Extract the (X, Y) coordinate from the center of the cell holding the provided text.  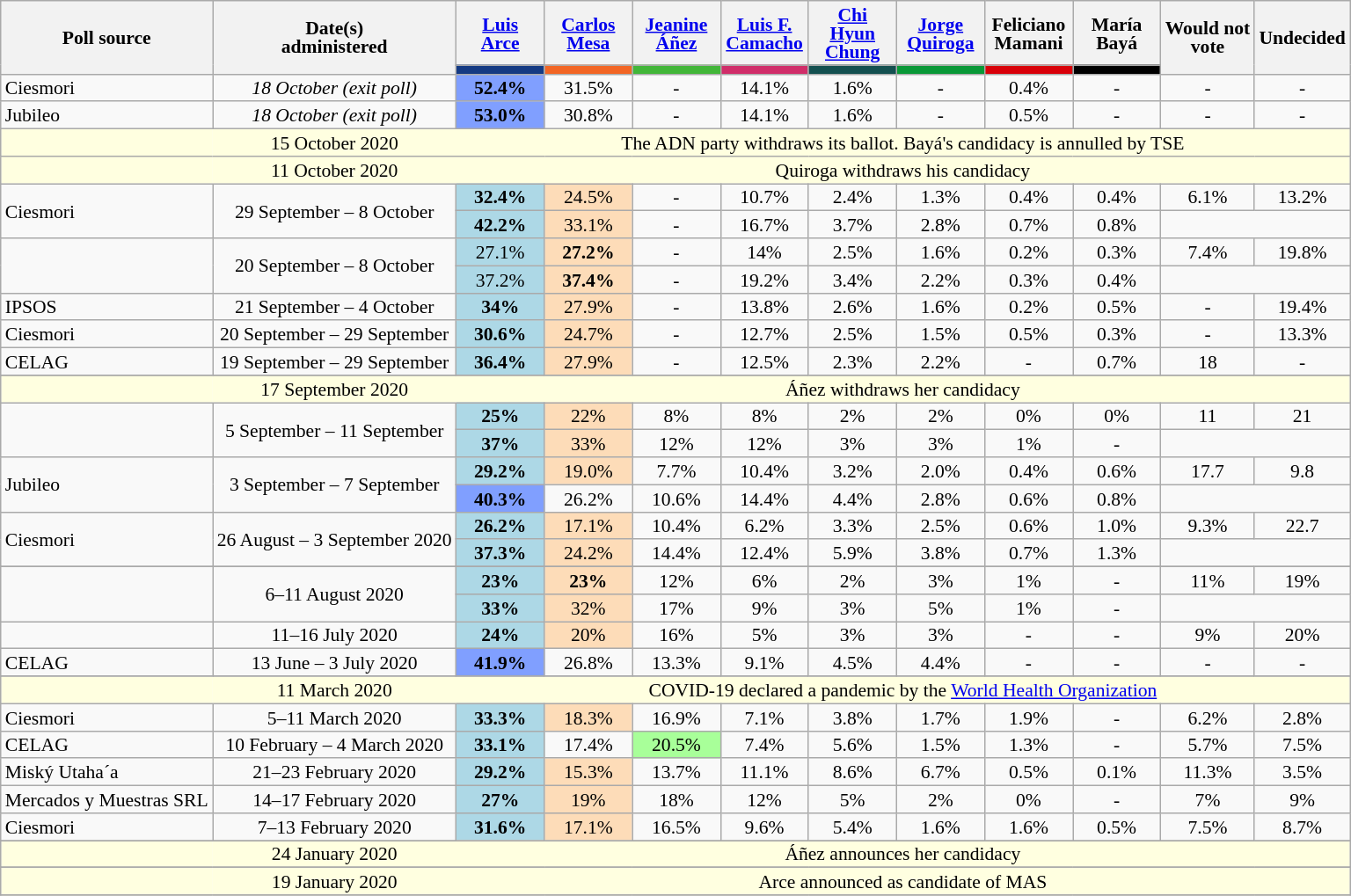
27% (500, 800)
27.1% (500, 251)
15 October 2020 (334, 142)
Poll source (107, 37)
17 September 2020 (334, 389)
11 October 2020 (334, 171)
20 September – 29 September (334, 334)
3.4% (852, 280)
3.5% (1302, 772)
1.9% (1028, 718)
22.7 (1302, 526)
3.3% (852, 526)
36.4% (500, 362)
19.4% (1302, 306)
7–13 February 2020 (334, 827)
11 March 2020 (334, 689)
2.3% (852, 362)
Date(s)administered (334, 37)
LuisArce (500, 33)
1.0% (1117, 526)
COVID-19 declared a pandemic by the World Health Organization (903, 689)
13.2% (1302, 197)
31.6% (500, 827)
11–16 July 2020 (334, 635)
11 (1209, 417)
11.1% (764, 772)
16.7% (764, 225)
13.7% (676, 772)
7% (1209, 800)
6–11 August 2020 (334, 594)
13.8% (764, 306)
19.2% (764, 280)
10 February – 4 March 2020 (334, 744)
26.8% (588, 663)
Quiroga withdraws his candidacy (903, 171)
18.3% (588, 718)
52.4% (500, 88)
CarlosMesa (588, 33)
19 September – 29 September (334, 362)
30.6% (500, 334)
2.6% (852, 306)
24.5% (588, 197)
Mercados y Muestras SRL (107, 800)
24.7% (588, 334)
24% (500, 635)
JeanineÁñez (676, 33)
17% (676, 608)
12.4% (764, 554)
18% (676, 800)
JorgeQuiroga (940, 33)
19.0% (588, 471)
3.2% (852, 471)
6.7% (940, 772)
2.0% (940, 471)
IPSOS (107, 306)
21 September – 4 October (334, 306)
7.7% (676, 471)
Luis F.Camacho (764, 33)
21 (1302, 417)
13 June – 3 July 2020 (334, 663)
Would notvote (1209, 37)
16.5% (676, 827)
5.6% (852, 744)
15.3% (588, 772)
42.2% (500, 225)
25% (500, 417)
17.4% (588, 744)
Chi HyunChung (852, 33)
MaríaBayá (1117, 33)
14–17 February 2020 (334, 800)
8.6% (852, 772)
24 January 2020 (334, 855)
27.2% (588, 251)
11.3% (1209, 772)
24.2% (588, 554)
22% (588, 417)
19 January 2020 (334, 881)
5.9% (852, 554)
53.0% (500, 116)
3.7% (852, 225)
9.1% (764, 663)
32% (588, 608)
8.7% (1302, 827)
0.1% (1117, 772)
Undecided (1302, 37)
14% (764, 251)
20.5% (676, 744)
Arce announced as candidate of MAS (903, 881)
17.7 (1209, 471)
20 September – 8 October (334, 266)
12.7% (764, 334)
9.8 (1302, 471)
2.4% (852, 197)
5.7% (1209, 744)
1.7% (940, 718)
12.5% (764, 362)
5 September – 11 September (334, 430)
10.7% (764, 197)
21–23 February 2020 (334, 772)
26 August – 3 September 2020 (334, 539)
Miský Utaha´a (107, 772)
9.6% (764, 827)
5.4% (852, 827)
3 September – 7 September (334, 484)
34% (500, 306)
18 (1209, 362)
37.2% (500, 280)
41.9% (500, 663)
29 September – 8 October (334, 211)
7.1% (764, 718)
31.5% (588, 88)
16% (676, 635)
33.3% (500, 718)
30.8% (588, 116)
11% (1209, 580)
37% (500, 443)
Áñez announces her candidacy (903, 855)
32.4% (500, 197)
The ADN party withdraws its ballot. Bayá's candidacy is annulled by TSE (903, 142)
5–11 March 2020 (334, 718)
4.5% (852, 663)
Áñez withdraws her candidacy (903, 389)
6% (764, 580)
19.8% (1302, 251)
6.1% (1209, 197)
FelicianoMamani (1028, 33)
40.3% (500, 498)
10.6% (676, 498)
16.9% (676, 718)
9.3% (1209, 526)
37.3% (500, 554)
37.4% (588, 280)
